Output the [X, Y] coordinate of the center of the cell containing the given text.  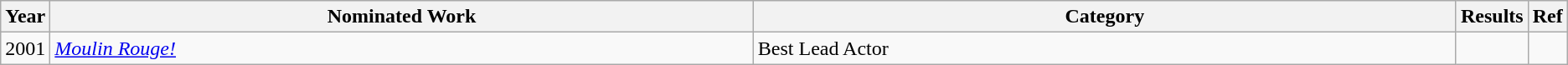
Ref [1548, 17]
Year [25, 17]
Results [1492, 17]
Nominated Work [402, 17]
Category [1104, 17]
Moulin Rouge! [402, 48]
2001 [25, 48]
Best Lead Actor [1104, 48]
